Determine the [x, y] coordinate at the center of the cell enclosing the given text.  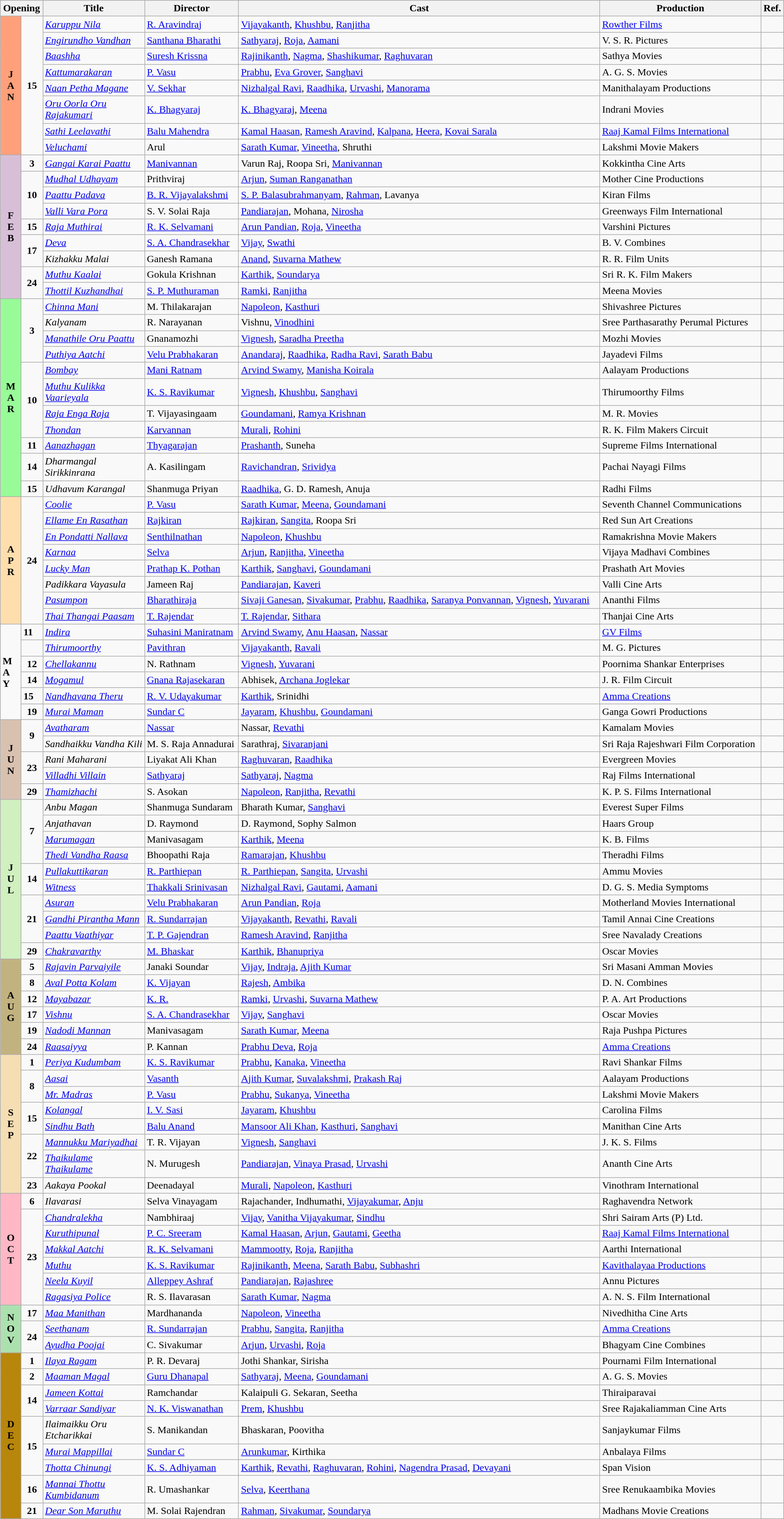
Vinothram International [680, 1185]
Sree Renukaambika Movies [680, 1489]
Jameen Kottai [94, 1393]
5 [32, 967]
V. Sekhar [192, 88]
Vijay, Indraja, Ajith Kumar [419, 967]
R. Narayanan [192, 322]
Arjun, Ranjitha, Vineetha [419, 552]
Sanjaykumar Films [680, 1430]
Annu Pictures [680, 1281]
Thirumoorthy [94, 648]
T. P. Gajendran [192, 935]
S. V. Solai Raja [192, 211]
Gangai Karai Paattu [94, 163]
Madhans Movie Creations [680, 1511]
Evergreen Movies [680, 760]
Ramarajan, Khushbu [419, 855]
Mother Cine Productions [680, 179]
Paattu Padava [94, 195]
Thotta Chinungi [94, 1467]
V. S. R. Pictures [680, 40]
Aakaya Pookal [94, 1185]
D. G. S. Media Symptoms [680, 887]
Thottil Kuzhandhai [94, 291]
Jayaram, Khushbu, Goundamani [419, 712]
NOV [11, 1329]
Mani Ratnam [192, 370]
Haars Group [680, 823]
Kamalam Movies [680, 727]
Anbu Magan [94, 807]
N. K. Viswanathan [192, 1408]
Karvannan [192, 429]
Rowther Films [680, 24]
Jayadevi Films [680, 354]
Muthu Kaalai [94, 275]
Red Sun Art Creations [680, 521]
Sathi Leelavathi [94, 131]
Mudhal Udhayam [94, 179]
OCT [11, 1249]
Ravi Shankar Films [680, 1063]
Pandiarajan, Mohana, Nirosha [419, 211]
Shanmuga Sundaram [192, 807]
Carolina Films [680, 1110]
Thaikulame Thaikulame [94, 1163]
M. Bhaskar [192, 951]
Shanmuga Priyan [192, 489]
Engirundho Vandhan [94, 40]
Pavithran [192, 648]
DEC [11, 1436]
Kuruthipunal [94, 1233]
Vijay, Swathi [419, 243]
Manathile Oru Paattu [94, 338]
Ramakrishna Movie Makers [680, 536]
Ravichandran, Srividya [419, 467]
Mayabazar [94, 999]
T. Rajendar [192, 616]
Vasanth [192, 1078]
Janaki Soundar [192, 967]
Chandralekha [94, 1217]
Rani Maharani [94, 760]
Vignesh, Yuvarani [419, 664]
Thyagarajan [192, 445]
Vijay, Vanitha Vijayakumar, Sindhu [419, 1217]
Maa Manithan [94, 1313]
Chellakannu [94, 664]
Thiraiparavai [680, 1393]
7 [32, 831]
Asuran [94, 903]
Pournami Film International [680, 1361]
Aval Potta Kolam [94, 983]
Thanjai Cine Arts [680, 616]
Bombay [94, 370]
A. Kasilingam [192, 467]
Mogamul [94, 680]
Thai Thangai Paasam [94, 616]
Muthu [94, 1265]
Raghuvaran, Raadhika [419, 760]
S. P. Muthuraman [192, 291]
Deenadayal [192, 1185]
Kiran Films [680, 195]
Sandhaikku Vandha Kili [94, 743]
Dharmangal Sirikkinrana [94, 467]
Liyakat Ali Khan [192, 760]
Prabhu, Sangita, Ranjitha [419, 1329]
Kavithalayaa Productions [680, 1265]
Jothi Shankar, Sirisha [419, 1361]
Mannai Thottu Kumbidanum [94, 1489]
Supreme Films International [680, 445]
Murali, Rohini [419, 429]
Cast [419, 8]
Title [94, 8]
Nizhalgal Ravi, Gautami, Aamani [419, 887]
Nassar [192, 727]
Indira [94, 632]
Guru Dhanapal [192, 1377]
Ganga Gowri Productions [680, 712]
Mammootty, Roja, Ranjitha [419, 1249]
Shri Sairam Arts (P) Ltd. [680, 1217]
Pullakuttikaran [94, 871]
R. V. Udayakumar [192, 696]
Everest Super Films [680, 807]
Kolangal [94, 1110]
Naan Petha Magane [94, 88]
Alleppey Ashraf [192, 1281]
R. R. Film Units [680, 259]
R. K. Film Makers Circuit [680, 429]
Karthik, Srinidhi [419, 696]
T. Vijayasingaam [192, 413]
22 [32, 1156]
Suhasini Maniratnam [192, 632]
6 [32, 1201]
K. S. Adhiyaman [192, 1467]
MAY [11, 672]
M. Thilakarajan [192, 307]
Gandhi Pirantha Mann [94, 919]
Tamil Annai Cine Creations [680, 919]
Kalaipuli G. Sekaran, Seetha [419, 1393]
Gokula Krishnan [192, 275]
I. V. Sasi [192, 1110]
Vijayakanth, Ravali [419, 648]
Prithviraj [192, 179]
A. N. S. Film International [680, 1297]
Muthu Kulikka Vaarieyala [94, 392]
Ramki, Urvashi, Suvarna Mathew [419, 999]
Ammu Movies [680, 871]
C. Sivakumar [192, 1345]
Rahman, Sivakumar, Soundarya [419, 1511]
Karthik, Soundarya [419, 275]
Periya Kudumbam [94, 1063]
Aanazhagan [94, 445]
Vishnu [94, 1015]
Oru Oorla Oru Rajakumari [94, 110]
Opening [22, 8]
Napoleon, Kasthuri [419, 307]
Anbalaya Films [680, 1452]
Thondan [94, 429]
Varun Raj, Roopa Sri, Manivannan [419, 163]
Chinna Mani [94, 307]
Ellame En Rasathan [94, 521]
Senthilnathan [192, 536]
Radhi Films [680, 489]
Sathyaraj, Meena, Goundamani [419, 1377]
Ayudha Poojai [94, 1345]
Vignesh, Saradha Preetha [419, 338]
K. Bhagyaraj [192, 110]
Balu Mahendra [192, 131]
Makkal Aatchi [94, 1249]
K. B. Films [680, 839]
R. Parthiepan [192, 871]
D. N. Combines [680, 983]
M. R. Movies [680, 413]
Raja Pushpa Pictures [680, 1031]
Pachai Nayagi Films [680, 467]
Sindhu Bath [94, 1126]
Selva [192, 552]
Director [192, 8]
Kamal Haasan, Arjun, Gautami, Geetha [419, 1233]
M. Solai Rajendran [192, 1511]
Arjun, Urvashi, Roja [419, 1345]
Arunkumar, Kirthika [419, 1452]
Selva, Keerthana [419, 1489]
Rajavin Parvaiyile [94, 967]
S. Asokan [192, 792]
Bharath Kumar, Sanghavi [419, 807]
Chakravarthy [94, 951]
Meena Movies [680, 291]
Thakkali Srinivasan [192, 887]
Rajinikanth, Meena, Sarath Babu, Subhashri [419, 1265]
Manithalayam Productions [680, 88]
D. Raymond [192, 823]
Bhaskaran, Poovitha [419, 1430]
Pandiarajan, Vinaya Prasad, Urvashi [419, 1163]
Arun Pandian, Roja [419, 903]
Arvind Swamy, Manisha Koirala [419, 370]
Mansoor Ali Khan, Kasthuri, Sanghavi [419, 1126]
Padikkara Vayasula [94, 584]
Ganesh Ramana [192, 259]
Vijaya Madhavi Combines [680, 552]
P. Kannan [192, 1047]
Arvind Swamy, Anu Haasan, Nassar [419, 632]
R. S. Ilavarasan [192, 1297]
Baashha [94, 56]
Valli Cine Arts [680, 584]
Udhavum Karangal [94, 489]
FEB [11, 227]
Witness [94, 887]
Raghavendra Network [680, 1201]
Bhoopathi Raja [192, 855]
Sree Parthasarathy Perumal Pictures [680, 322]
Ref. [772, 8]
Ramesh Aravind, Ranjitha [419, 935]
Nassar, Revathi [419, 727]
P. C. Sreeram [192, 1233]
Gnana Rajasekaran [192, 680]
Indrani Movies [680, 110]
Veluchami [94, 147]
R. Umashankar [192, 1489]
Karthik, Revathi, Raghuvaran, Rohini, Nagendra Prasad, Devayani [419, 1467]
Gnanamozhi [192, 338]
Kokkintha Cine Arts [680, 163]
K. Bhagyaraj, Meena [419, 110]
Kamal Haasan, Ramesh Aravind, Kalpana, Heera, Kovai Sarala [419, 131]
Sathyaraj [192, 776]
Raasaiyya [94, 1047]
M. S. Raja Annadurai [192, 743]
Prabhu, Sukanya, Vineetha [419, 1094]
Avatharam [94, 727]
K. P. S. Films International [680, 792]
Jayaram, Khushbu [419, 1110]
Nivedhitha Cine Arts [680, 1313]
Nadodi Mannan [94, 1031]
Thedi Vandha Raasa [94, 855]
Mozhi Movies [680, 338]
Poornima Shankar Enterprises [680, 664]
Manivannan [192, 163]
Seventh Channel Communications [680, 505]
Bharathiraja [192, 600]
16 [32, 1489]
Santhana Bharathi [192, 40]
Ragasiya Police [94, 1297]
Murai Mappillai [94, 1452]
JUN [11, 759]
Kattumarakaran [94, 72]
Sree Navalady Creations [680, 935]
GV Films [680, 632]
Vijayakanth, Revathi, Ravali [419, 919]
Mannukku Mariyadhai [94, 1142]
MAR [11, 398]
Arun Pandian, Roja, Vineetha [419, 227]
Motherland Movies International [680, 903]
Prabhu, Eva Grover, Sanghavi [419, 72]
Raja Muthirai [94, 227]
Sarath Kumar, Vineetha, Shruthi [419, 147]
Maaman Magal [94, 1377]
Rajesh, Ambika [419, 983]
Anand, Suvarna Mathew [419, 259]
D. Raymond, Sophy Salmon [419, 823]
APR [11, 560]
Suresh Krissna [192, 56]
Sarath Kumar, Meena, Goundamani [419, 505]
Villadhi Villain [94, 776]
Thirumoorthy Films [680, 392]
Shivashree Pictures [680, 307]
Raadhika, G. D. Ramesh, Anuja [419, 489]
Ilaimaikku Oru Etcharikkai [94, 1430]
Rajkiran [192, 521]
Sathyaraj, Nagma [419, 776]
Rajinikanth, Nagma, Shashikumar, Raghuvaran [419, 56]
Pasumpon [94, 600]
2 [32, 1377]
Ramki, Ranjitha [419, 291]
Greenways Film International [680, 211]
Paattu Vaathiyar [94, 935]
Theradhi Films [680, 855]
Nizhalgal Ravi, Raadhika, Urvashi, Manorama [419, 88]
Sri Masani Amman Movies [680, 967]
Span Vision [680, 1467]
J. R. Film Circuit [680, 680]
Varraar Sandiyar [94, 1408]
Deva [94, 243]
Vijay, Sanghavi [419, 1015]
T. Rajendar, Sithara [419, 616]
Vignesh, Sanghavi [419, 1142]
Mr. Madras [94, 1094]
Aarthi International [680, 1249]
Anjathavan [94, 823]
Prashath Art Movies [680, 568]
AUG [11, 1006]
Varshini Pictures [680, 227]
Mardhananda [192, 1313]
Goundamani, Ramya Krishnan [419, 413]
Anandaraj, Raadhika, Radha Ravi, Sarath Babu [419, 354]
N. Murugesh [192, 1163]
Murai Maman [94, 712]
Dear Son Maruthu [94, 1511]
Sathya Movies [680, 56]
Karuppu Nila [94, 24]
B. R. Vijayalakshmi [192, 195]
S. P. Balasubrahmanyam, Rahman, Lavanya [419, 195]
Rajkiran, Sangita, Roopa Sri [419, 521]
Raj Films International [680, 776]
Ananthi Films [680, 600]
SEP [11, 1124]
R. Parthiepan, Sangita, Urvashi [419, 871]
Karthik, Sanghavi, Goundamani [419, 568]
Puthiya Aatchi [94, 354]
J. K. S. Films [680, 1142]
Karthik, Meena [419, 839]
Coolie [94, 505]
Pandiarajan, Rajashree [419, 1281]
JAN [11, 86]
Prabhu, Kanaka, Vineetha [419, 1063]
Ilaya Ragam [94, 1361]
Napoleon, Vineetha [419, 1313]
Sarathraj, Sivaranjani [419, 743]
Rajachander, Indhumathi, Vijayakumar, Anju [419, 1201]
Sri Raja Rajeshwari Film Corporation [680, 743]
Valli Vara Pora [94, 211]
Vishnu, Vinodhini [419, 322]
T. R. Vijayan [192, 1142]
Ajith Kumar, Suvalakshmi, Prakash Raj [419, 1078]
Kizhakku Malai [94, 259]
Seethanam [94, 1329]
Nandhavana Theru [94, 696]
P. R. Devaraj [192, 1361]
Selva Vinayagam [192, 1201]
B. V. Combines [680, 243]
Murali, Napoleon, Kasthuri [419, 1185]
Aasai [94, 1078]
Vignesh, Khushbu, Sanghavi [419, 392]
Balu Anand [192, 1126]
R. Aravindraj [192, 24]
Sri R. K. Film Makers [680, 275]
Napoleon, Ranjitha, Revathi [419, 792]
K. Vijayan [192, 983]
Raja Enga Raja [94, 413]
Thamizhachi [94, 792]
Sarath Kumar, Nagma [419, 1297]
S. Manikandan [192, 1430]
Napoleon, Khushbu [419, 536]
Nambhiraaj [192, 1217]
M. G. Pictures [680, 648]
Neela Kuyil [94, 1281]
Karthik, Bhanupriya [419, 951]
Sarath Kumar, Meena [419, 1031]
En Pondatti Nallava [94, 536]
JUL [11, 879]
Ilavarasi [94, 1201]
P. A. Art Productions [680, 999]
K. R. [192, 999]
Prabhu Deva, Roja [419, 1047]
Vijayakanth, Khushbu, Ranjitha [419, 24]
9 [32, 735]
Ananth Cine Arts [680, 1163]
Bhagyam Cine Combines [680, 1345]
Jameen Raj [192, 584]
Kalyanam [94, 322]
Karnaa [94, 552]
Marumagan [94, 839]
Prashanth, Suneha [419, 445]
Sree Rajakaliamman Cine Arts [680, 1408]
Arul [192, 147]
Production [680, 8]
Sathyaraj, Roja, Aamani [419, 40]
Pandiarajan, Kaveri [419, 584]
Abhisek, Archana Joglekar [419, 680]
Arjun, Suman Ranganathan [419, 179]
N. Rathnam [192, 664]
Prem, Khushbu [419, 1408]
Sivaji Ganesan, Sivakumar, Prabhu, Raadhika, Saranya Ponvannan, Vignesh, Yuvarani [419, 600]
Manithan Cine Arts [680, 1126]
Prathap K. Pothan [192, 568]
Lucky Man [94, 568]
Ramchandar [192, 1393]
